Detect which cell encompasses the target text, then output its (x, y) center coordinate. 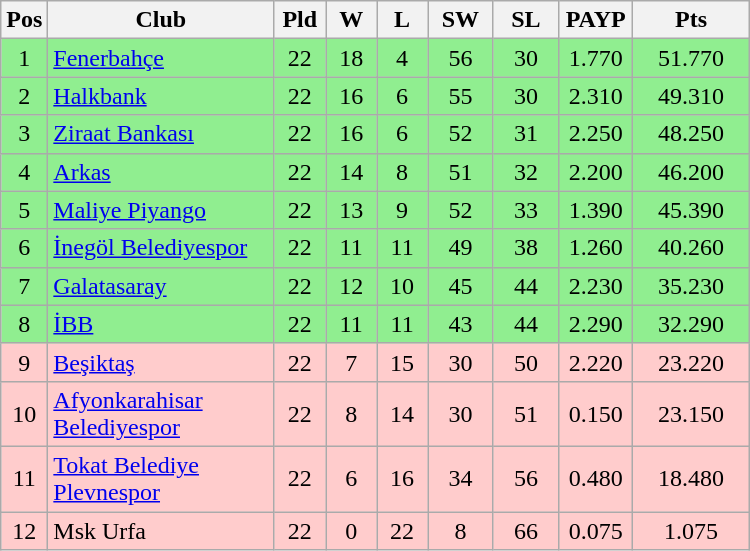
Afyonkarahisar Belediyespor (161, 414)
45 (461, 286)
34 (461, 478)
L (402, 20)
Maliye Piyango (161, 210)
Msk Urfa (161, 531)
13 (352, 210)
0 (352, 531)
Beşiktaş (161, 362)
Pts (691, 20)
18 (352, 58)
50 (526, 362)
3 (24, 134)
Arkas (161, 172)
31 (526, 134)
2.230 (596, 286)
2.290 (596, 324)
45.390 (691, 210)
49.310 (691, 96)
1.075 (691, 531)
18.480 (691, 478)
66 (526, 531)
İnegöl Belediyespor (161, 248)
48.250 (691, 134)
Club (161, 20)
2.200 (596, 172)
43 (461, 324)
1 (24, 58)
Ziraat Bankası (161, 134)
35.230 (691, 286)
1.390 (596, 210)
SL (526, 20)
0.480 (596, 478)
İBB (161, 324)
38 (526, 248)
1.260 (596, 248)
Tokat Belediye Plevnespor (161, 478)
46.200 (691, 172)
SW (461, 20)
0.150 (596, 414)
0.075 (596, 531)
2.220 (596, 362)
5 (24, 210)
23.150 (691, 414)
2.250 (596, 134)
32 (526, 172)
1.770 (596, 58)
Pos (24, 20)
40.260 (691, 248)
2 (24, 96)
Halkbank (161, 96)
Pld (300, 20)
2.310 (596, 96)
Fenerbahçe (161, 58)
33 (526, 210)
23.220 (691, 362)
32.290 (691, 324)
49 (461, 248)
W (352, 20)
55 (461, 96)
Galatasaray (161, 286)
PAYP (596, 20)
51.770 (691, 58)
15 (402, 362)
